Pinpoint the cell where the given text exists, returning its [X, Y] midpoint coordinate. 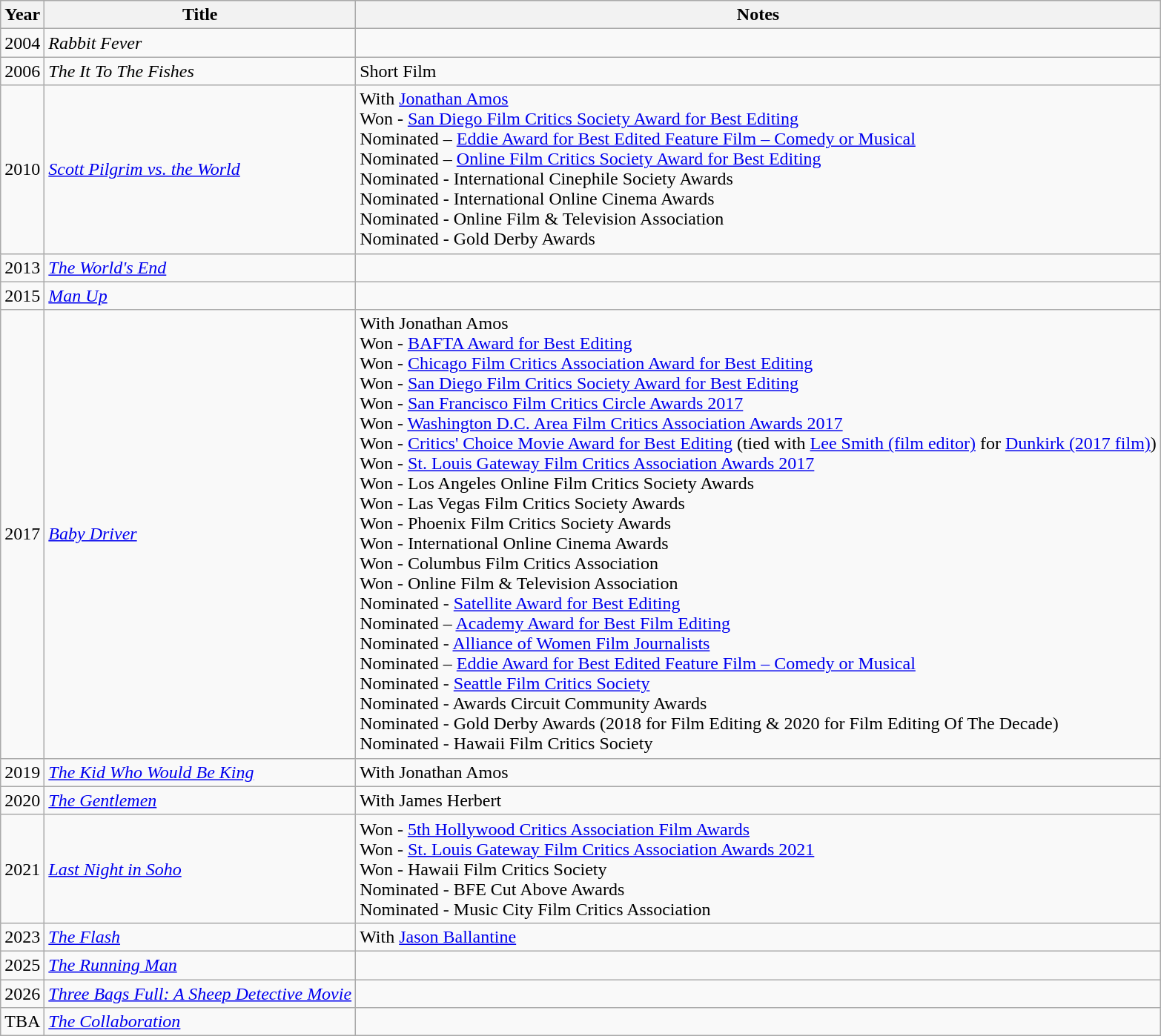
2013 [22, 268]
2020 [22, 800]
2010 [22, 169]
Rabbit Fever [200, 43]
Short Film [758, 71]
The Running Man [200, 965]
2026 [22, 994]
2025 [22, 965]
2015 [22, 296]
2019 [22, 772]
The It To The Fishes [200, 71]
Scott Pilgrim vs. the World [200, 169]
2023 [22, 937]
The Kid Who Would Be King [200, 772]
Notes [758, 15]
With Jonathan Amos [758, 772]
Year [22, 15]
2004 [22, 43]
Baby Driver [200, 534]
Man Up [200, 296]
Title [200, 15]
With Jason Ballantine [758, 937]
2017 [22, 534]
Three Bags Full: A Sheep Detective Movie [200, 994]
Last Night in Soho [200, 869]
With James Herbert [758, 800]
TBA [22, 1022]
The World's End [200, 268]
The Gentlemen [200, 800]
2006 [22, 71]
The Collaboration [200, 1022]
2021 [22, 869]
The Flash [200, 937]
